From the cell containing the given text, extract its center point as [x, y] coordinate. 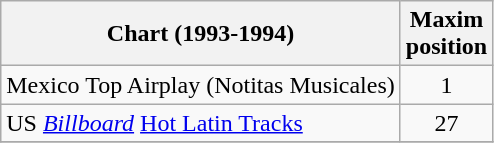
1 [446, 85]
Chart (1993-1994) [201, 34]
Maximposition [446, 34]
27 [446, 123]
Mexico Top Airplay (Notitas Musicales) [201, 85]
US Billboard Hot Latin Tracks [201, 123]
